Scan for the cell matching the given text and deliver its (x, y) coordinate at center. 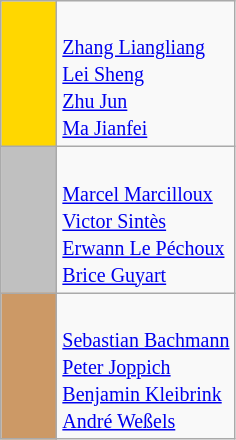
Marcel MarcillouxVictor SintèsErwann Le PéchouxBrice Guyart (146, 220)
Sebastian BachmannPeter JoppichBenjamin KleibrinkAndré Weßels (146, 366)
Zhang LiangliangLei ShengZhu JunMa Jianfei (146, 74)
